For the text-containing cell, return its midpoint in (X, Y) coordinate format. 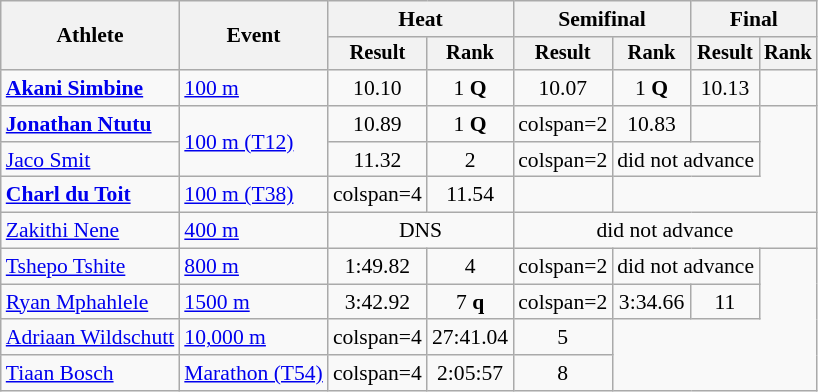
Adriaan Wildschutt (90, 338)
4 (470, 267)
2:05:57 (470, 373)
100 m (254, 88)
Heat (420, 19)
3:34.66 (652, 302)
Athlete (90, 36)
100 m (T38) (254, 195)
8 (562, 373)
7 q (470, 302)
11.54 (470, 195)
Semifinal (602, 19)
Jonathan Ntutu (90, 124)
Zakithi Nene (90, 231)
3:42.92 (378, 302)
100 m (T12) (254, 142)
Akani Simbine (90, 88)
11 (725, 302)
Jaco Smit (90, 160)
11.32 (378, 160)
DNS (420, 231)
1500 m (254, 302)
27:41.04 (470, 338)
10.10 (378, 88)
Ryan Mphahlele (90, 302)
2 (470, 160)
Tiaan Bosch (90, 373)
1:49.82 (378, 267)
Tshepo Tshite (90, 267)
10.89 (378, 124)
400 m (254, 231)
10.07 (562, 88)
10.83 (652, 124)
10,000 m (254, 338)
10.13 (725, 88)
Marathon (T54) (254, 373)
Final (754, 19)
Event (254, 36)
Charl du Toit (90, 195)
5 (562, 338)
800 m (254, 267)
